Return the [x, y] coordinate for the center point of the cell that contains the specified text.  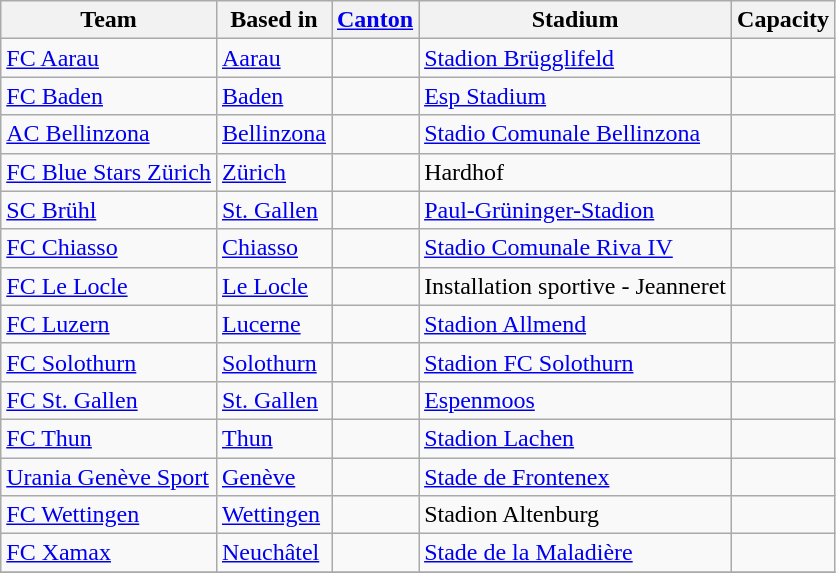
Baden [274, 96]
Stadion Lachen [576, 438]
Hardhof [576, 172]
Aarau [274, 58]
FC Wettingen [109, 515]
Stade de Frontenex [576, 477]
Solothurn [274, 362]
AC Bellinzona [109, 134]
Stadio Comunale Riva IV [576, 248]
Le Locle [274, 286]
Stadion Brügglifeld [576, 58]
Thun [274, 438]
FC Luzern [109, 324]
Bellinzona [274, 134]
Lucerne [274, 324]
Installation sportive - Jeanneret [576, 286]
FC Aarau [109, 58]
FC Le Locle [109, 286]
Stadion FC Solothurn [576, 362]
FC Xamax [109, 553]
Esp Stadium [576, 96]
Zürich [274, 172]
Paul-Grüninger-Stadion [576, 210]
FC Solothurn [109, 362]
SC Brühl [109, 210]
Based in [274, 20]
Team [109, 20]
Stadium [576, 20]
FC St. Gallen [109, 400]
FC Thun [109, 438]
Urania Genève Sport [109, 477]
FC Blue Stars Zürich [109, 172]
Canton [376, 20]
Neuchâtel [274, 553]
Stadion Allmend [576, 324]
Stade de la Maladière [576, 553]
Stadio Comunale Bellinzona [576, 134]
FC Baden [109, 96]
Capacity [784, 20]
Chiasso [274, 248]
Genève [274, 477]
FC Chiasso [109, 248]
Espenmoos [576, 400]
Wettingen [274, 515]
Stadion Altenburg [576, 515]
